Search for the cell housing the specified text and yield its (X, Y) center coordinate. 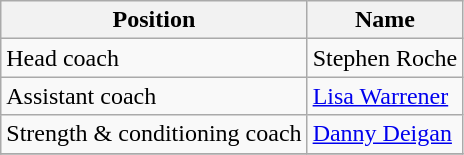
Assistant coach (154, 96)
Name (385, 20)
Strength & conditioning coach (154, 134)
Stephen Roche (385, 58)
Position (154, 20)
Danny Deigan (385, 134)
Head coach (154, 58)
Lisa Warrener (385, 96)
